Extract the (X, Y) coordinate from the center of the cell holding the provided text.  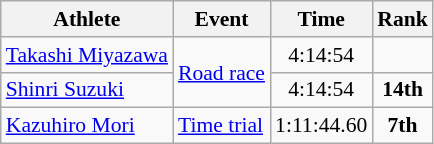
Rank (402, 19)
Takashi Miyazawa (87, 55)
Road race (222, 72)
Event (222, 19)
7th (402, 126)
14th (402, 90)
Time (321, 19)
Time trial (222, 126)
Shinri Suzuki (87, 90)
Kazuhiro Mori (87, 126)
1:11:44.60 (321, 126)
Athlete (87, 19)
